Pinpoint the cell where the given text exists, returning its (x, y) midpoint coordinate. 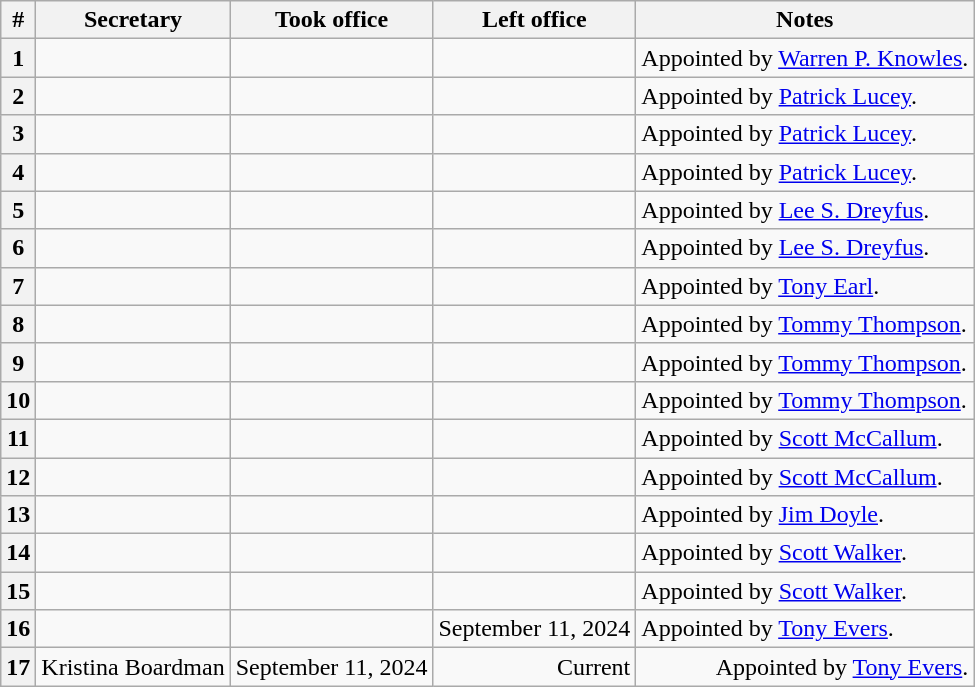
14 (18, 553)
Current (534, 667)
7 (18, 286)
11 (18, 438)
Secretary (133, 20)
6 (18, 248)
Left office (534, 20)
Appointed by Warren P. Knowles. (805, 58)
Took office (332, 20)
# (18, 20)
15 (18, 591)
17 (18, 667)
Notes (805, 20)
9 (18, 362)
Appointed by Tony Earl. (805, 286)
12 (18, 477)
1 (18, 58)
10 (18, 400)
16 (18, 629)
Appointed by Jim Doyle. (805, 515)
5 (18, 210)
2 (18, 96)
3 (18, 134)
4 (18, 172)
Kristina Boardman (133, 667)
13 (18, 515)
8 (18, 324)
